Return the (x, y) coordinate for the center point of the cell that contains the specified text.  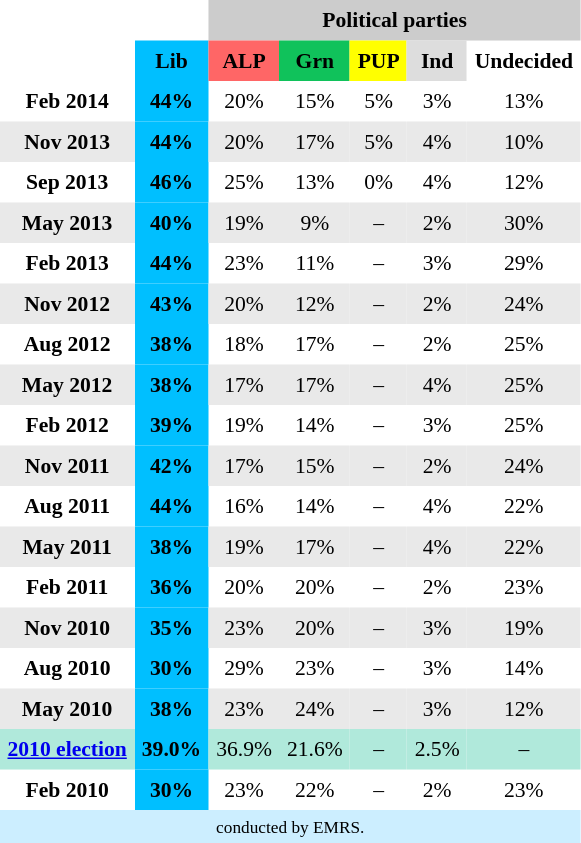
Undecided (524, 60)
May 2013 (67, 222)
Lib (171, 60)
18% (244, 344)
Sep 2013 (67, 182)
ALP (244, 60)
36.9% (244, 749)
35% (171, 627)
2.5% (437, 749)
46% (171, 182)
16% (244, 506)
Feb 2010 (67, 789)
conducted by EMRS. (290, 826)
21.6% (314, 749)
Feb 2011 (67, 587)
0% (378, 182)
Feb 2013 (67, 263)
43% (171, 303)
10% (524, 141)
2010 election (67, 749)
Aug 2010 (67, 668)
Political parties (395, 20)
42% (171, 465)
36% (171, 587)
May 2011 (67, 546)
Nov 2012 (67, 303)
39.0% (171, 749)
9% (314, 222)
Grn (314, 60)
Nov 2011 (67, 465)
Aug 2012 (67, 344)
11% (314, 263)
Ind (437, 60)
40% (171, 222)
PUP (378, 60)
Feb 2014 (67, 101)
39% (171, 425)
Nov 2010 (67, 627)
Nov 2013 (67, 141)
Aug 2011 (67, 506)
Feb 2012 (67, 425)
May 2010 (67, 708)
May 2012 (67, 384)
